Find where the given text appears and provide that cell's center as [x, y] coordinate. 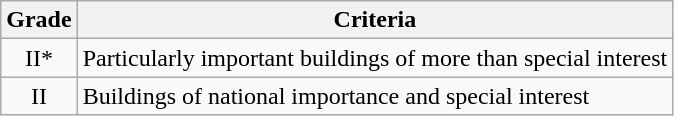
Criteria [375, 20]
II* [39, 58]
Grade [39, 20]
Particularly important buildings of more than special interest [375, 58]
Buildings of national importance and special interest [375, 96]
II [39, 96]
